Provide the (X, Y) coordinate of the cell's center where the given text is located.  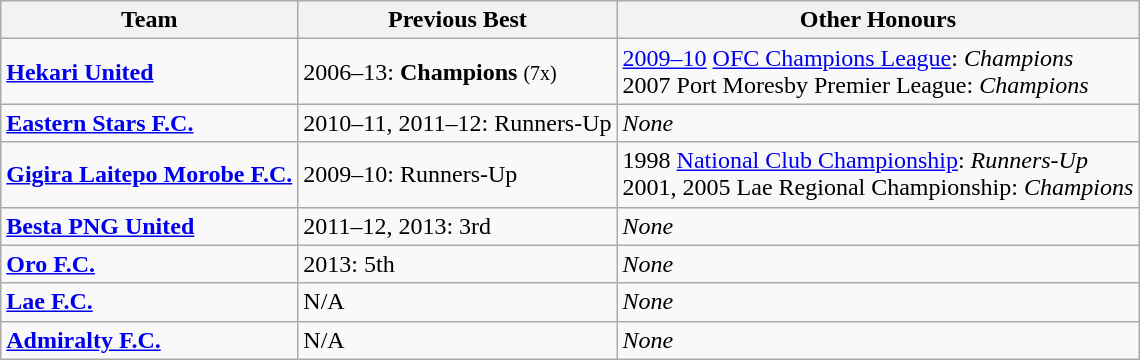
Previous Best (458, 20)
Hekari United (150, 72)
Eastern Stars F.C. (150, 123)
Oro F.C. (150, 264)
2009–10: Runners-Up (458, 174)
Other Honours (878, 20)
2009–10 OFC Champions League: Champions2007 Port Moresby Premier League: Champions (878, 72)
Team (150, 20)
Besta PNG United (150, 226)
2010–11, 2011–12: Runners-Up (458, 123)
Admiralty F.C. (150, 340)
2011–12, 2013: 3rd (458, 226)
1998 National Club Championship: Runners-Up2001, 2005 Lae Regional Championship: Champions (878, 174)
2013: 5th (458, 264)
Gigira Laitepo Morobe F.C. (150, 174)
2006–13: Champions (7x) (458, 72)
Lae F.C. (150, 302)
